Pinpoint the cell where the given text exists, returning its [X, Y] midpoint coordinate. 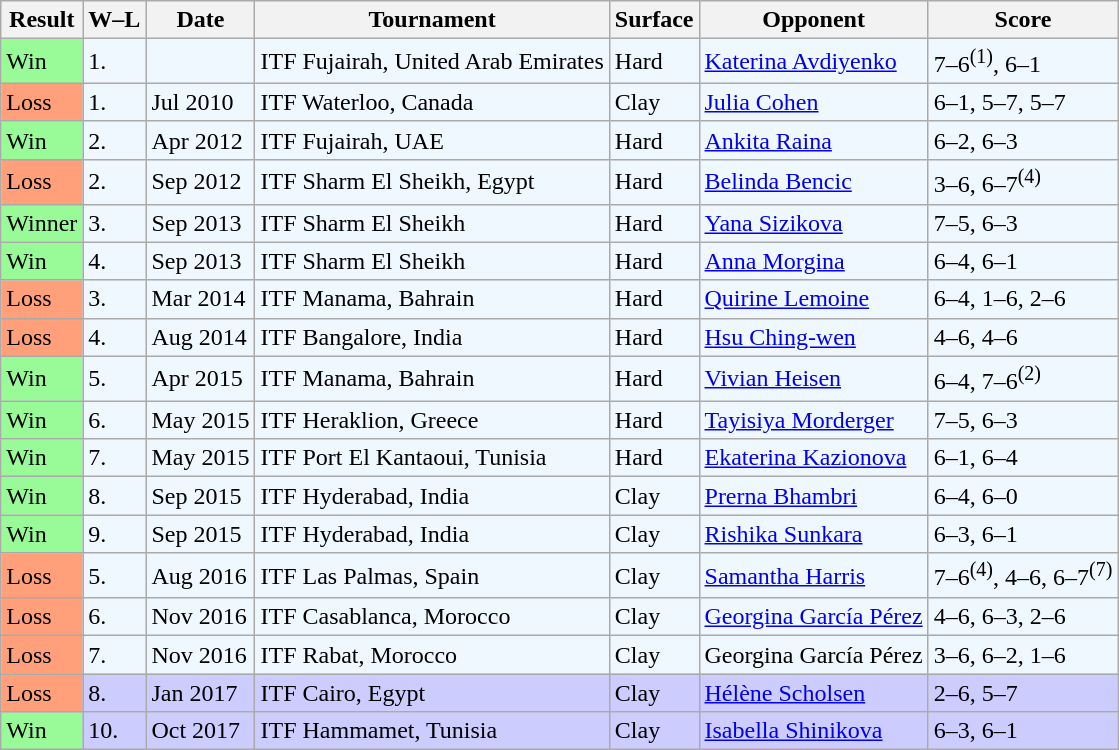
ITF Sharm El Sheikh, Egypt [432, 182]
Surface [654, 20]
Sep 2012 [200, 182]
Date [200, 20]
6–2, 6–3 [1023, 140]
Belinda Bencic [814, 182]
Vivian Heisen [814, 378]
7–6(4), 4–6, 6–7(7) [1023, 576]
Anna Morgina [814, 261]
Winner [42, 223]
Ekaterina Kazionova [814, 458]
4–6, 4–6 [1023, 337]
Opponent [814, 20]
9. [114, 534]
Katerina Avdiyenko [814, 62]
Yana Sizikova [814, 223]
6–1, 5–7, 5–7 [1023, 102]
Prerna Bhambri [814, 496]
Result [42, 20]
ITF Waterloo, Canada [432, 102]
Oct 2017 [200, 731]
10. [114, 731]
Ankita Raina [814, 140]
7–6(1), 6–1 [1023, 62]
Quirine Lemoine [814, 299]
4–6, 6–3, 2–6 [1023, 617]
Isabella Shinikova [814, 731]
ITF Bangalore, India [432, 337]
Tournament [432, 20]
6–1, 6–4 [1023, 458]
Tayisiya Morderger [814, 420]
Hélène Scholsen [814, 693]
ITF Casablanca, Morocco [432, 617]
ITF Cairo, Egypt [432, 693]
Hsu Ching-wen [814, 337]
ITF Heraklion, Greece [432, 420]
Score [1023, 20]
Samantha Harris [814, 576]
2–6, 5–7 [1023, 693]
3–6, 6–7(4) [1023, 182]
Aug 2016 [200, 576]
Julia Cohen [814, 102]
Rishika Sunkara [814, 534]
W–L [114, 20]
ITF Rabat, Morocco [432, 655]
6–4, 6–1 [1023, 261]
6–4, 7–6(2) [1023, 378]
ITF Port El Kantaoui, Tunisia [432, 458]
Jul 2010 [200, 102]
6–4, 6–0 [1023, 496]
Jan 2017 [200, 693]
3–6, 6–2, 1–6 [1023, 655]
Apr 2015 [200, 378]
6–4, 1–6, 2–6 [1023, 299]
Apr 2012 [200, 140]
ITF Fujairah, United Arab Emirates [432, 62]
ITF Fujairah, UAE [432, 140]
ITF Hammamet, Tunisia [432, 731]
Aug 2014 [200, 337]
Mar 2014 [200, 299]
ITF Las Palmas, Spain [432, 576]
